Determine the (x, y) coordinate at the center of the cell enclosing the given text.  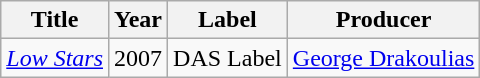
Title (55, 20)
DAS Label (228, 58)
Label (228, 20)
Year (138, 20)
2007 (138, 58)
Low Stars (55, 58)
Producer (384, 20)
George Drakoulias (384, 58)
